For the text-containing cell, return its midpoint in (x, y) coordinate format. 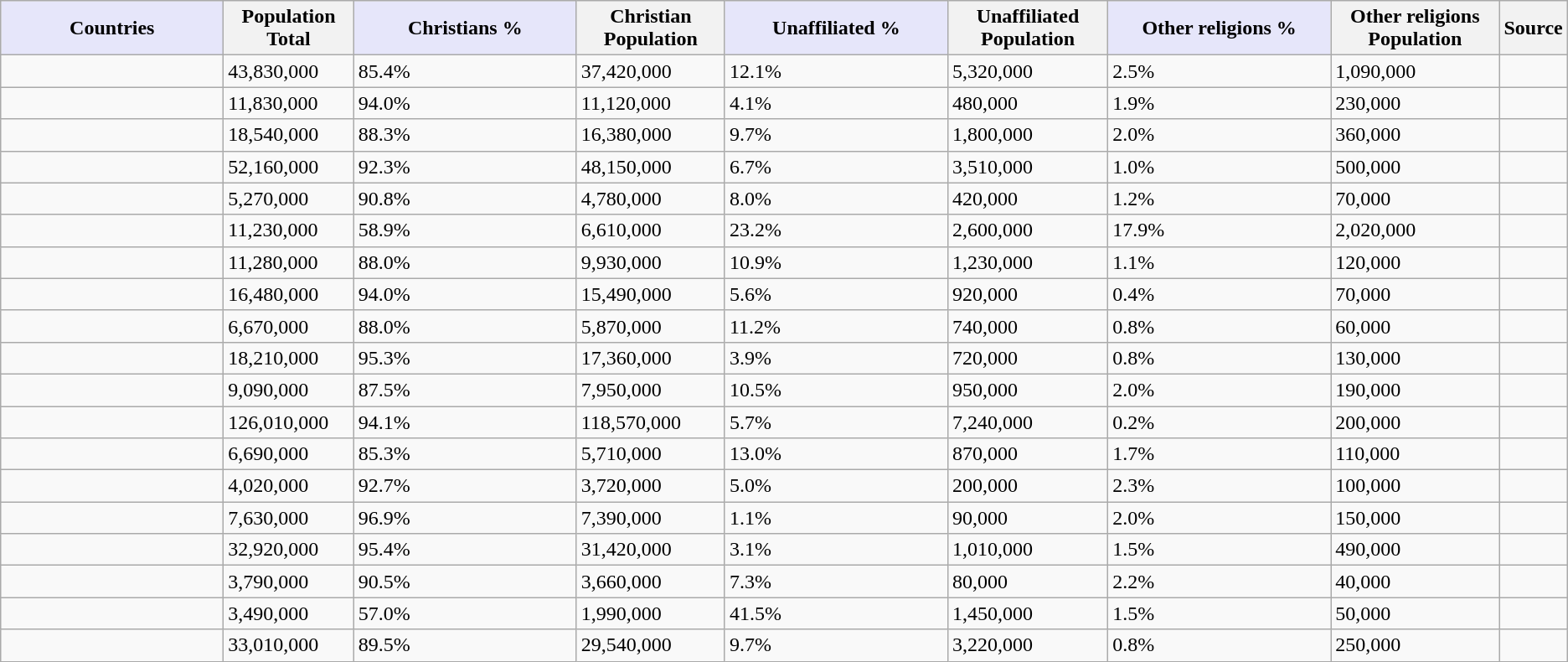
7,390,000 (650, 518)
5,320,000 (1027, 71)
1,230,000 (1027, 262)
37,420,000 (650, 71)
17,360,000 (650, 358)
18,210,000 (288, 358)
58.9% (465, 230)
4.1% (836, 103)
3,220,000 (1027, 645)
11.2% (836, 326)
5.0% (836, 486)
2.5% (1220, 71)
3.1% (836, 550)
90,000 (1027, 518)
9,090,000 (288, 390)
85.4% (465, 71)
2,020,000 (1416, 230)
31,420,000 (650, 550)
3,510,000 (1027, 167)
23.2% (836, 230)
89.5% (465, 645)
3.9% (836, 358)
90.8% (465, 199)
48,150,000 (650, 167)
420,000 (1027, 199)
87.5% (465, 390)
Christians % (465, 28)
95.3% (465, 358)
Unaffiliated Population (1027, 28)
1.9% (1220, 103)
96.9% (465, 518)
41.5% (836, 613)
11,280,000 (288, 262)
5,870,000 (650, 326)
10.9% (836, 262)
920,000 (1027, 294)
3,720,000 (650, 486)
16,380,000 (650, 135)
3,790,000 (288, 582)
80,000 (1027, 582)
95.4% (465, 550)
5.6% (836, 294)
94.1% (465, 422)
18,540,000 (288, 135)
Countries (112, 28)
5,270,000 (288, 199)
0.2% (1220, 422)
9,930,000 (650, 262)
92.3% (465, 167)
250,000 (1416, 645)
4,020,000 (288, 486)
4,780,000 (650, 199)
100,000 (1416, 486)
15,490,000 (650, 294)
950,000 (1027, 390)
Other religions % (1220, 28)
3,660,000 (650, 582)
3,490,000 (288, 613)
1,450,000 (1027, 613)
10.5% (836, 390)
1.0% (1220, 167)
1.7% (1220, 454)
6,670,000 (288, 326)
5,710,000 (650, 454)
740,000 (1027, 326)
360,000 (1416, 135)
870,000 (1027, 454)
1.2% (1220, 199)
6,690,000 (288, 454)
7,630,000 (288, 518)
Population Total (288, 28)
120,000 (1416, 262)
7,950,000 (650, 390)
29,540,000 (650, 645)
230,000 (1416, 103)
2,600,000 (1027, 230)
118,570,000 (650, 422)
Unaffiliated % (836, 28)
50,000 (1416, 613)
57.0% (465, 613)
11,120,000 (650, 103)
16,480,000 (288, 294)
88.3% (465, 135)
130,000 (1416, 358)
7,240,000 (1027, 422)
5.7% (836, 422)
6.7% (836, 167)
Christian Population (650, 28)
2.2% (1220, 582)
1,990,000 (650, 613)
2.3% (1220, 486)
500,000 (1416, 167)
Source (1533, 28)
60,000 (1416, 326)
1,010,000 (1027, 550)
12.1% (836, 71)
1,800,000 (1027, 135)
85.3% (465, 454)
8.0% (836, 199)
33,010,000 (288, 645)
92.7% (465, 486)
Other religions Population (1416, 28)
150,000 (1416, 518)
0.4% (1220, 294)
17.9% (1220, 230)
480,000 (1027, 103)
490,000 (1416, 550)
11,230,000 (288, 230)
720,000 (1027, 358)
43,830,000 (288, 71)
1,090,000 (1416, 71)
7.3% (836, 582)
126,010,000 (288, 422)
13.0% (836, 454)
52,160,000 (288, 167)
190,000 (1416, 390)
40,000 (1416, 582)
6,610,000 (650, 230)
32,920,000 (288, 550)
110,000 (1416, 454)
11,830,000 (288, 103)
90.5% (465, 582)
